Find where the given text appears and provide that cell's center as [X, Y] coordinate. 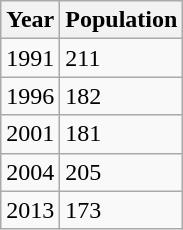
1991 [30, 58]
173 [122, 210]
182 [122, 96]
211 [122, 58]
2004 [30, 172]
2013 [30, 210]
2001 [30, 134]
205 [122, 172]
1996 [30, 96]
181 [122, 134]
Population [122, 20]
Year [30, 20]
